Locate the cell with the specified text and output its (x, y) center coordinate. 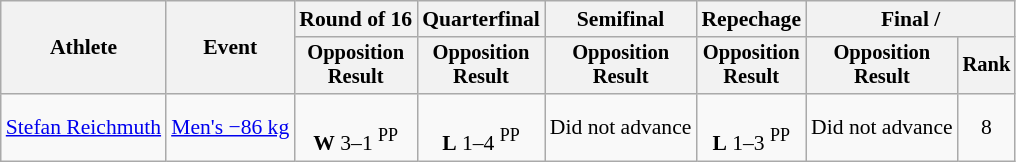
L 1–3 PP (751, 128)
Men's −86 kg (230, 128)
L 1–4 PP (481, 128)
8 (987, 128)
Stefan Reichmuth (84, 128)
Event (230, 48)
Final / (910, 19)
Repechage (751, 19)
Rank (987, 66)
Quarterfinal (481, 19)
Semifinal (621, 19)
Round of 16 (356, 19)
W 3–1 PP (356, 128)
Athlete (84, 48)
